For the text-containing cell, return its midpoint in [x, y] coordinate format. 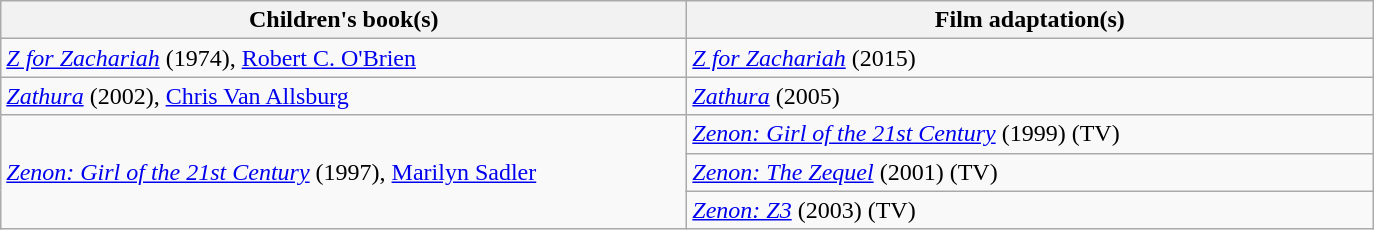
Zathura (2005) [1030, 96]
Z for Zachariah (1974), Robert C. O'Brien [344, 58]
Z for Zachariah (2015) [1030, 58]
Zenon: The Zequel (2001) (TV) [1030, 172]
Zathura (2002), Chris Van Allsburg [344, 96]
Zenon: Girl of the 21st Century (1999) (TV) [1030, 134]
Zenon: Girl of the 21st Century (1997), Marilyn Sadler [344, 172]
Children's book(s) [344, 20]
Zenon: Z3 (2003) (TV) [1030, 210]
Film adaptation(s) [1030, 20]
